Capture the cell that displays the provided text and extract its [X, Y] central coordinate. 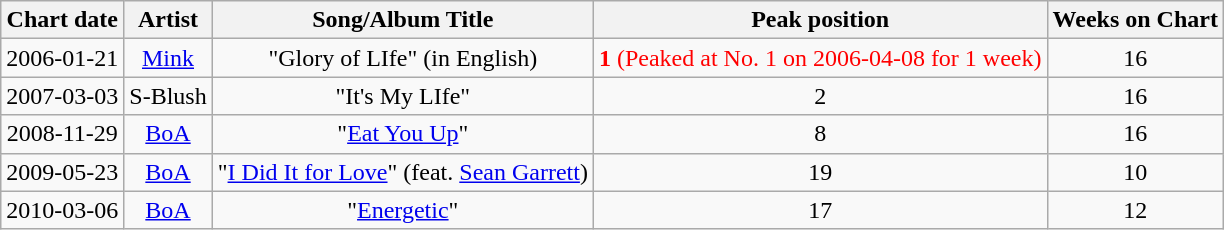
10 [1135, 172]
"Eat You Up" [402, 134]
2008-11-29 [62, 134]
2010-03-06 [62, 210]
Weeks on Chart [1135, 20]
2006-01-21 [62, 58]
"I Did It for Love" (feat. Sean Garrett) [402, 172]
2 [820, 96]
12 [1135, 210]
8 [820, 134]
1 (Peaked at No. 1 on 2006-04-08 for 1 week) [820, 58]
17 [820, 210]
S-Blush [168, 96]
Song/Album Title [402, 20]
"Energetic" [402, 210]
19 [820, 172]
Chart date [62, 20]
Mink [168, 58]
2007-03-03 [62, 96]
"It's My LIfe" [402, 96]
"Glory of LIfe" (in English) [402, 58]
2009-05-23 [62, 172]
Artist [168, 20]
Peak position [820, 20]
